Identify which cell holds the provided text, then report its [X, Y] central coordinate. 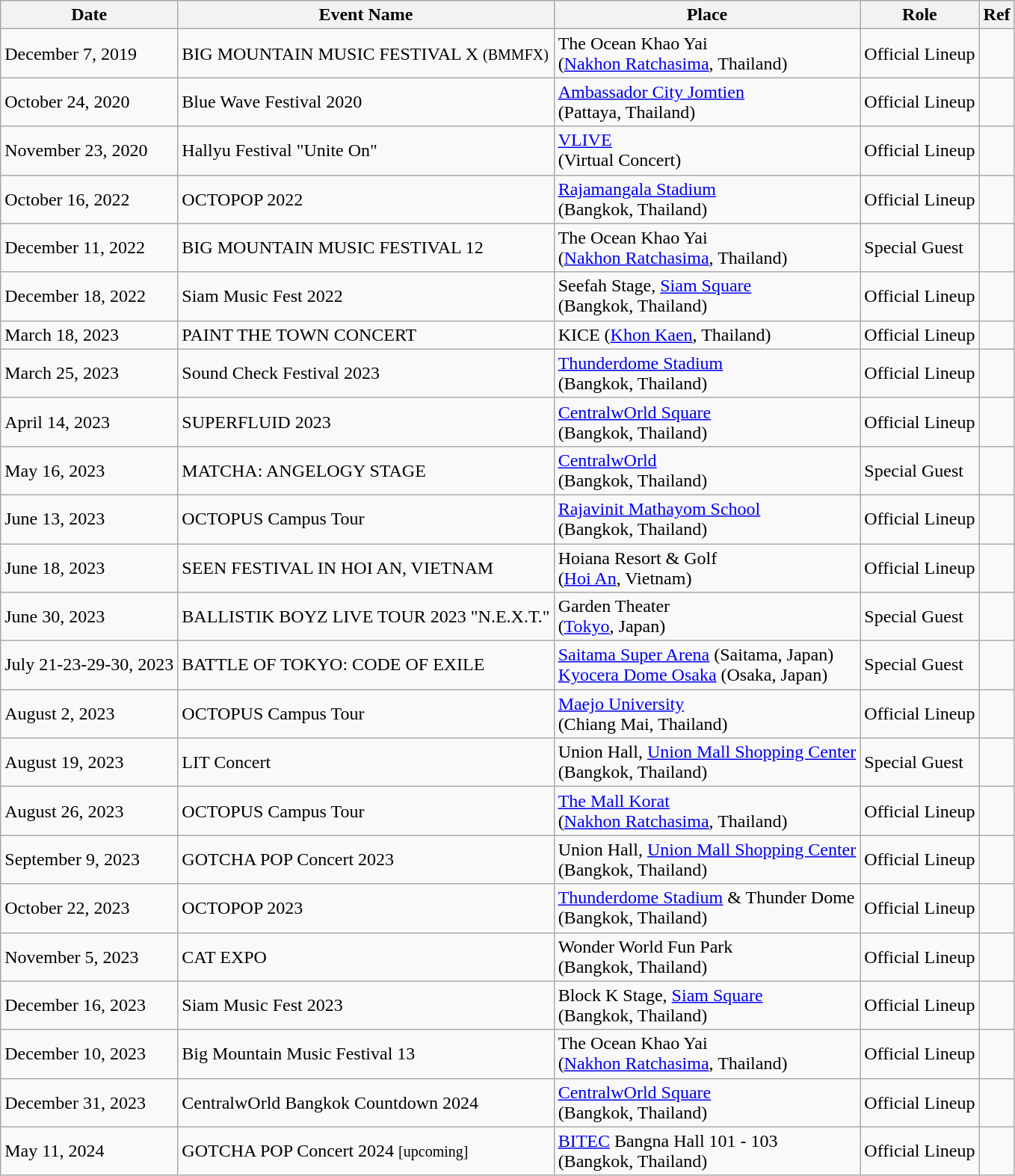
June 30, 2023 [90, 617]
CAT EXPO [366, 956]
Date [90, 15]
Maejo University(Chiang Mai, Thailand) [707, 714]
Saitama Super Arena (Saitama, Japan)Kyocera Dome Osaka (Osaka, Japan) [707, 665]
October 22, 2023 [90, 909]
Blue Wave Festival 2020 [366, 102]
March 18, 2023 [90, 335]
December 7, 2019 [90, 54]
Hallyu Festival "Unite On" [366, 151]
BIG MOUNTAIN MUSIC FESTIVAL X (BMMFX) [366, 54]
November 23, 2020 [90, 151]
Ambassador City Jomtien(Pattaya, Thailand) [707, 102]
OCTOPOP 2023 [366, 909]
Siam Music Fest 2022 [366, 296]
August 2, 2023 [90, 714]
BATTLE OF TOKYO: CODE OF EXILE [366, 665]
Sound Check Festival 2023 [366, 374]
Role [919, 15]
August 19, 2023 [90, 762]
Rajavinit Mathayom School(Bangkok, Thailand) [707, 519]
October 24, 2020 [90, 102]
May 11, 2024 [90, 1151]
August 26, 2023 [90, 811]
Thunderdome Stadium(Bangkok, Thailand) [707, 374]
Block K Stage, Siam Square(Bangkok, Thailand) [707, 1006]
December 16, 2023 [90, 1006]
October 16, 2022 [90, 199]
LIT Concert [366, 762]
July 21-23-29-30, 2023 [90, 665]
PAINT THE TOWN CONCERT [366, 335]
March 25, 2023 [90, 374]
November 5, 2023 [90, 956]
December 10, 2023 [90, 1053]
GOTCHA POP Concert 2024 [upcoming] [366, 1151]
The Mall Korat(Nakhon Ratchasima, Thailand) [707, 811]
April 14, 2023 [90, 421]
SUPERFLUID 2023 [366, 421]
VLIVE(Virtual Concert) [707, 151]
June 13, 2023 [90, 519]
December 18, 2022 [90, 296]
Ref [997, 15]
Seefah Stage, Siam Square(Bangkok, Thailand) [707, 296]
Hoiana Resort & Golf(Hoi An, Vietnam) [707, 568]
Garden Theater(Tokyo, Japan) [707, 617]
Event Name [366, 15]
MATCHA: ANGELOGY STAGE [366, 471]
BALLISTIK BOYZ LIVE TOUR 2023 "N.E.X.T." [366, 617]
September 9, 2023 [90, 859]
KICE (Khon Kaen, Thailand) [707, 335]
Siam Music Fest 2023 [366, 1006]
December 11, 2022 [90, 248]
OCTOPOP 2022 [366, 199]
CentralwOrld(Bangkok, Thailand) [707, 471]
BITEC Bangna Hall 101 - 103(Bangkok, Thailand) [707, 1151]
Big Mountain Music Festival 13 [366, 1053]
December 31, 2023 [90, 1103]
Place [707, 15]
BIG MOUNTAIN MUSIC FESTIVAL 12 [366, 248]
CentralwOrld Bangkok Countdown 2024 [366, 1103]
GOTCHA POP Concert 2023 [366, 859]
Rajamangala Stadium(Bangkok, Thailand) [707, 199]
June 18, 2023 [90, 568]
SEEN FESTIVAL IN HOI AN, VIETNAM [366, 568]
May 16, 2023 [90, 471]
Thunderdome Stadium & Thunder Dome(Bangkok, Thailand) [707, 909]
Wonder World Fun Park(Bangkok, Thailand) [707, 956]
